From the cell containing the given text, extract its center point as (x, y) coordinate. 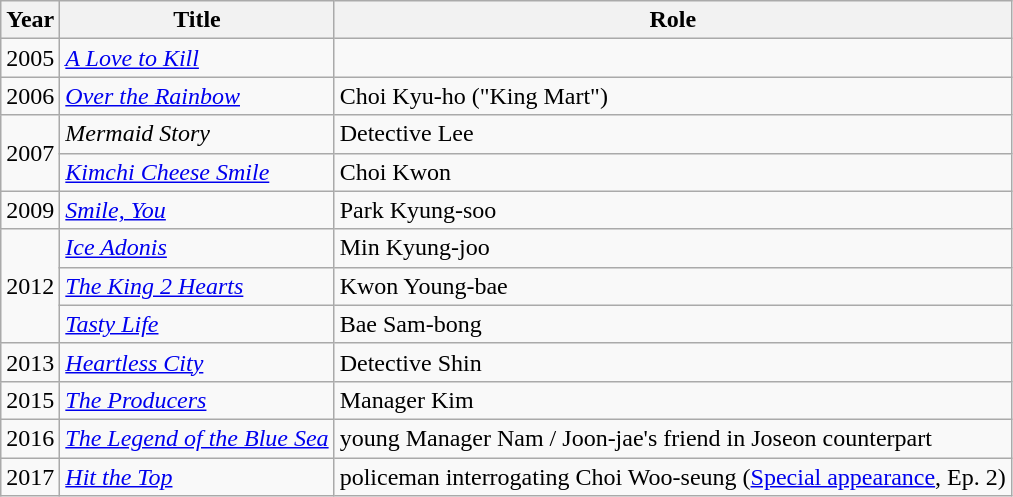
Role (672, 20)
2009 (30, 210)
2006 (30, 96)
Detective Lee (672, 134)
Choi Kyu-ho ("King Mart") (672, 96)
A Love to Kill (197, 58)
2012 (30, 286)
Detective Shin (672, 362)
Ice Adonis (197, 248)
2005 (30, 58)
Bae Sam-bong (672, 324)
The Producers (197, 400)
Park Kyung-soo (672, 210)
2013 (30, 362)
2007 (30, 153)
Heartless City (197, 362)
Manager Kim (672, 400)
Mermaid Story (197, 134)
Kwon Young-bae (672, 286)
2016 (30, 438)
Year (30, 20)
The Legend of the Blue Sea (197, 438)
Over the Rainbow (197, 96)
Smile, You (197, 210)
2015 (30, 400)
The King 2 Hearts (197, 286)
2017 (30, 477)
policeman interrogating Choi Woo-seung (Special appearance, Ep. 2) (672, 477)
Kimchi Cheese Smile (197, 172)
Hit the Top (197, 477)
Tasty Life (197, 324)
Choi Kwon (672, 172)
Title (197, 20)
young Manager Nam / Joon-jae's friend in Joseon counterpart (672, 438)
Min Kyung-joo (672, 248)
